Provide the [x, y] coordinate of the cell's center where the given text is located.  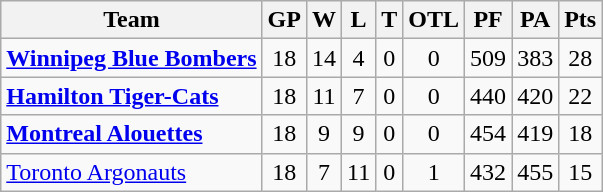
OTL [434, 20]
PA [536, 20]
Hamilton Tiger-Cats [132, 96]
454 [488, 134]
GP [284, 20]
Team [132, 20]
Toronto Argonauts [132, 172]
432 [488, 172]
Pts [580, 20]
419 [536, 134]
15 [580, 172]
455 [536, 172]
4 [359, 58]
383 [536, 58]
Montreal Alouettes [132, 134]
509 [488, 58]
1 [434, 172]
28 [580, 58]
440 [488, 96]
W [324, 20]
L [359, 20]
22 [580, 96]
420 [536, 96]
Winnipeg Blue Bombers [132, 58]
T [390, 20]
PF [488, 20]
14 [324, 58]
